Return the [X, Y] coordinate for the center point of the cell that contains the specified text.  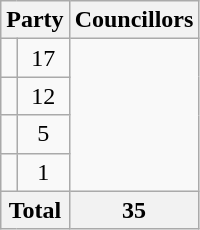
5 [43, 134]
35 [134, 210]
17 [43, 58]
Total [35, 210]
12 [43, 96]
Councillors [134, 20]
Party [35, 20]
1 [43, 172]
